Pinpoint the cell where the given text exists, returning its [X, Y] midpoint coordinate. 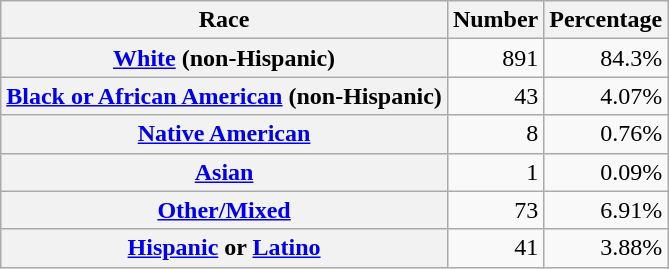
8 [495, 134]
Native American [224, 134]
84.3% [606, 58]
Number [495, 20]
Hispanic or Latino [224, 248]
Other/Mixed [224, 210]
Asian [224, 172]
4.07% [606, 96]
41 [495, 248]
Race [224, 20]
73 [495, 210]
0.09% [606, 172]
43 [495, 96]
1 [495, 172]
891 [495, 58]
Percentage [606, 20]
White (non-Hispanic) [224, 58]
6.91% [606, 210]
Black or African American (non-Hispanic) [224, 96]
3.88% [606, 248]
0.76% [606, 134]
